Capture the cell that displays the provided text and extract its (x, y) central coordinate. 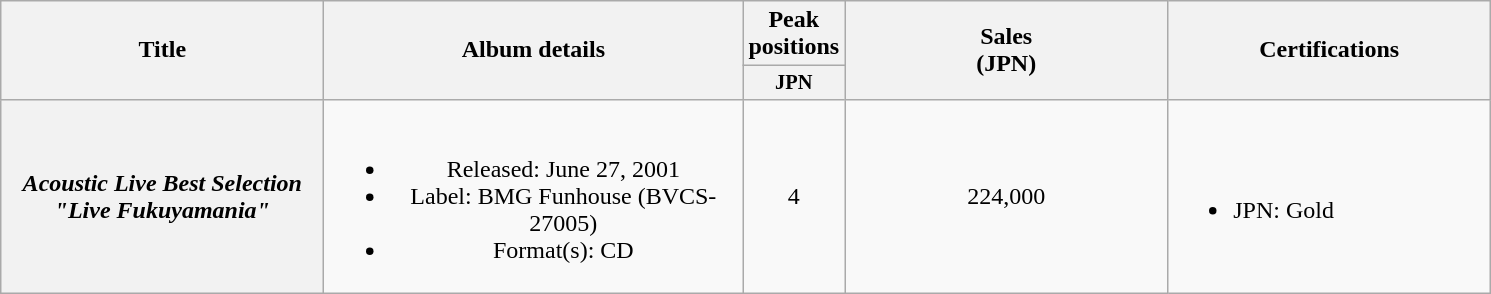
224,000 (1006, 196)
Title (162, 50)
JPN: Gold (1330, 196)
Album details (534, 50)
Peak positions (794, 34)
4 (794, 196)
Sales(JPN) (1006, 50)
Acoustic Live Best Selection "Live Fukuyamania" (162, 196)
Released: June 27, 2001Label: BMG Funhouse (BVCS-27005)Format(s): CD (534, 196)
JPN (794, 83)
Certifications (1330, 50)
